Search for the cell housing the specified text and yield its (X, Y) center coordinate. 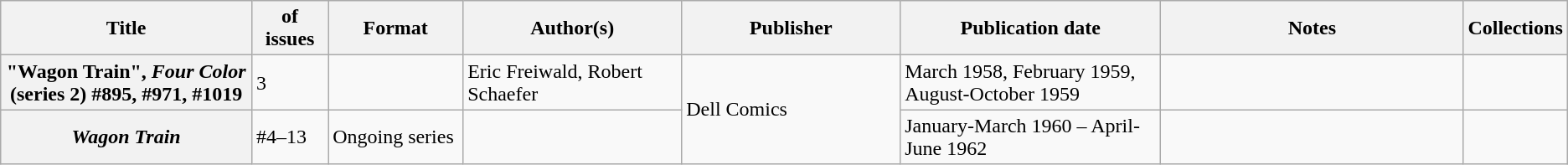
Dell Comics (791, 110)
Notes (1312, 28)
Title (126, 28)
3 (290, 82)
January-March 1960 – April-June 1962 (1030, 137)
Format (395, 28)
#4–13 (290, 137)
Ongoing series (395, 137)
"Wagon Train", Four Color (series 2) #895, #971, #1019 (126, 82)
Collections (1515, 28)
Publication date (1030, 28)
Wagon Train (126, 137)
of issues (290, 28)
Publisher (791, 28)
March 1958, February 1959, August-October 1959 (1030, 82)
Author(s) (573, 28)
Eric Freiwald, Robert Schaefer (573, 82)
